Pinpoint the cell where the given text exists, returning its [x, y] midpoint coordinate. 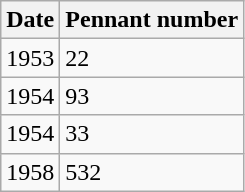
1953 [30, 58]
532 [152, 172]
1958 [30, 172]
Date [30, 20]
Pennant number [152, 20]
93 [152, 96]
22 [152, 58]
33 [152, 134]
